Capture the cell that displays the provided text and extract its [X, Y] central coordinate. 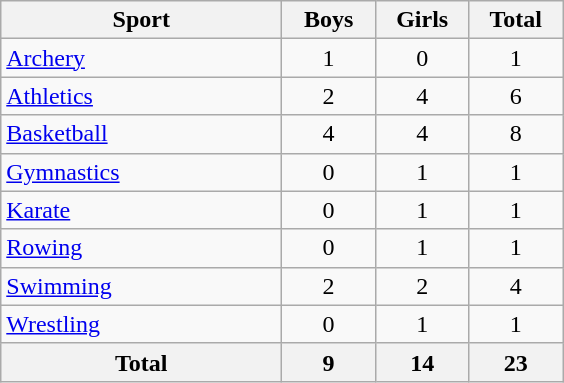
9 [329, 362]
Athletics [142, 96]
Karate [142, 210]
Basketball [142, 134]
14 [422, 362]
Sport [142, 20]
Archery [142, 58]
Boys [329, 20]
Girls [422, 20]
Wrestling [142, 324]
Gymnastics [142, 172]
Swimming [142, 286]
8 [516, 134]
Rowing [142, 248]
23 [516, 362]
6 [516, 96]
